Locate the cell with the specified text and output its [x, y] center coordinate. 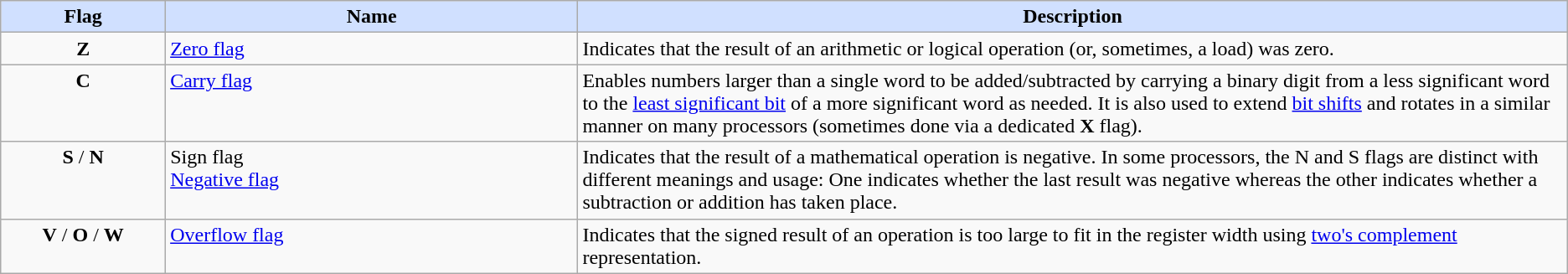
S / N [84, 180]
V / O / W [84, 246]
Description [1072, 17]
Carry flag [372, 103]
Flag [84, 17]
Indicates that the signed result of an operation is too large to fit in the register width using two's complement representation. [1072, 246]
C [84, 103]
Sign flag Negative flag [372, 180]
Zero flag [372, 49]
Z [84, 49]
Indicates that the result of an arithmetic or logical operation (or, sometimes, a load) was zero. [1072, 49]
Name [372, 17]
Overflow flag [372, 246]
